Capture the cell that displays the provided text and extract its (x, y) central coordinate. 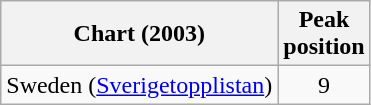
Chart (2003) (140, 34)
Sweden (Sverigetopplistan) (140, 85)
Peakposition (324, 34)
9 (324, 85)
